Return [X, Y] of the center of cell containing provided text 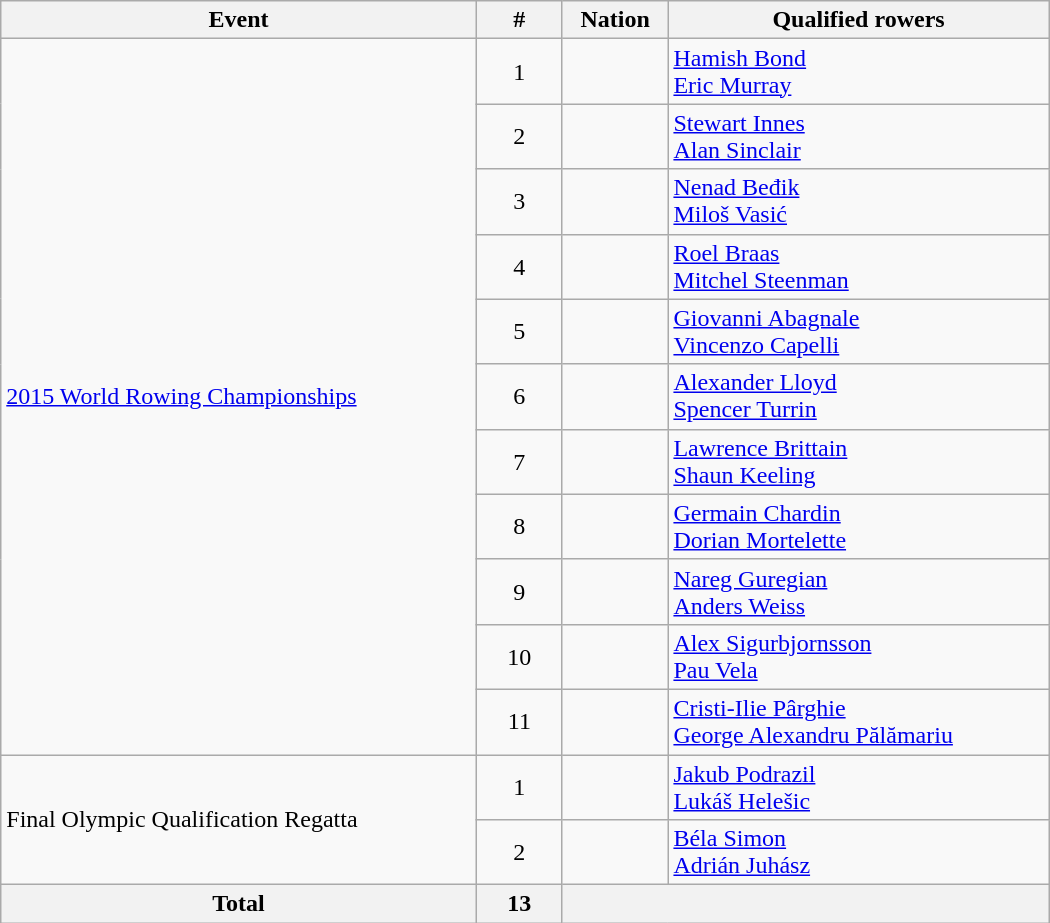
9 [519, 592]
Hamish BondEric Murray [858, 72]
Jakub PodrazilLukáš Helešic [858, 786]
Alexander LloydSpencer Turrin [858, 396]
8 [519, 526]
4 [519, 266]
Event [239, 20]
Nenad BeđikMiloš Vasić [858, 202]
6 [519, 396]
Cristi-Ilie PârghieGeorge Alexandru Pălămariu [858, 722]
Germain ChardinDorian Mortelette [858, 526]
Qualified rowers [858, 20]
Béla SimonAdrián Juhász [858, 852]
13 [519, 904]
2015 World Rowing Championships [239, 397]
3 [519, 202]
Lawrence BrittainShaun Keeling [858, 462]
10 [519, 656]
Total [239, 904]
# [519, 20]
Giovanni AbagnaleVincenzo Capelli [858, 332]
Roel BraasMitchel Steenman [858, 266]
Stewart InnesAlan Sinclair [858, 136]
Final Olympic Qualification Regatta [239, 819]
Alex SigurbjornssonPau Vela [858, 656]
Nation [615, 20]
7 [519, 462]
11 [519, 722]
Nareg GuregianAnders Weiss [858, 592]
5 [519, 332]
